Capture the cell that displays the provided text and extract its [X, Y] central coordinate. 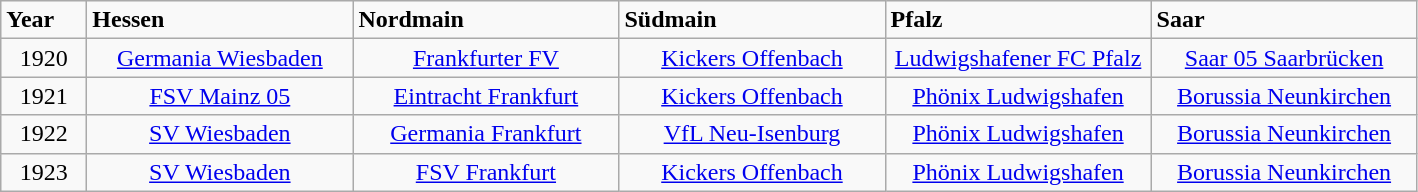
Year [44, 20]
Saar 05 Saarbrücken [1284, 58]
FSV Frankfurt [486, 172]
Ludwigshafener FC Pfalz [1018, 58]
Nordmain [486, 20]
Saar [1284, 20]
VfL Neu-Isenburg [752, 134]
Hessen [220, 20]
1920 [44, 58]
FSV Mainz 05 [220, 96]
Germania Frankfurt [486, 134]
1921 [44, 96]
Germania Wiesbaden [220, 58]
Südmain [752, 20]
Eintracht Frankfurt [486, 96]
Pfalz [1018, 20]
Frankfurter FV [486, 58]
1922 [44, 134]
1923 [44, 172]
